Extract the [x, y] coordinate from the center of the cell holding the provided text.  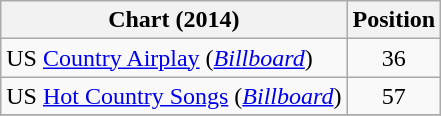
57 [394, 96]
US Country Airplay (Billboard) [174, 58]
Chart (2014) [174, 20]
US Hot Country Songs (Billboard) [174, 96]
36 [394, 58]
Position [394, 20]
